Return the (x, y) coordinate for the center point of the cell that contains the specified text.  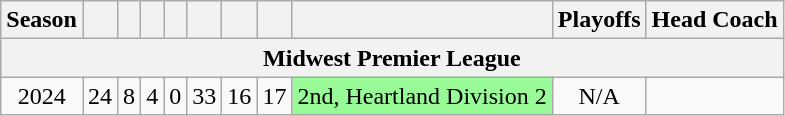
17 (274, 96)
16 (240, 96)
2nd, Heartland Division 2 (422, 96)
33 (204, 96)
24 (100, 96)
0 (176, 96)
2024 (42, 96)
4 (152, 96)
Midwest Premier League (392, 58)
8 (130, 96)
Playoffs (599, 20)
Head Coach (714, 20)
N/A (599, 96)
Season (42, 20)
